From the cell containing the given text, extract its center point as [X, Y] coordinate. 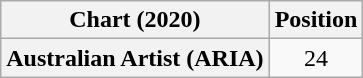
Position [316, 20]
24 [316, 58]
Chart (2020) [135, 20]
Australian Artist (ARIA) [135, 58]
